Locate the cell with the specified text and output its [X, Y] center coordinate. 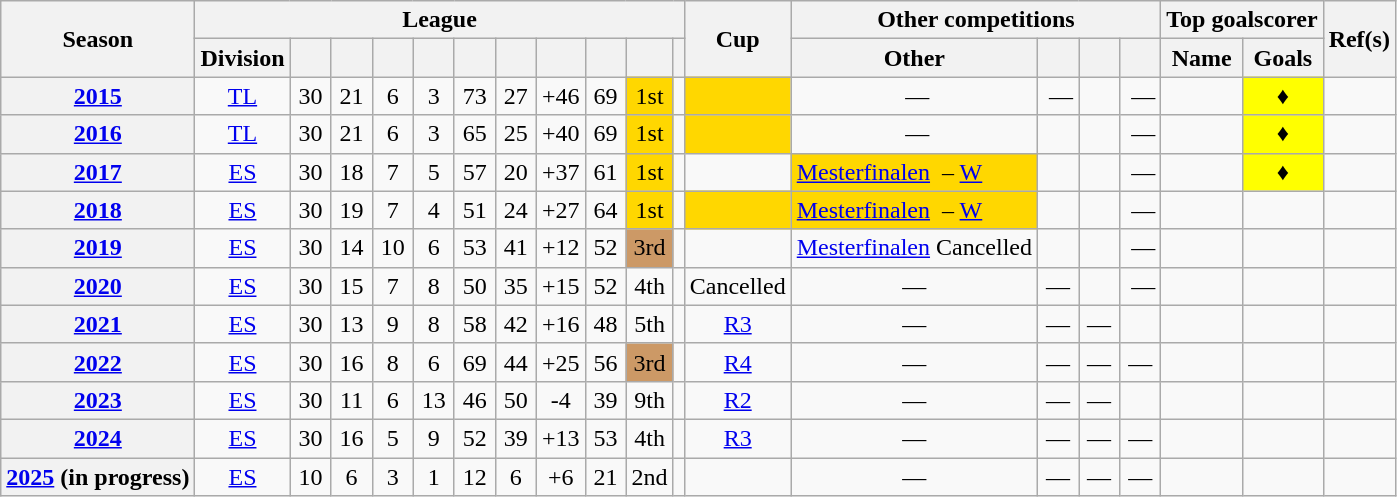
Season [98, 39]
73 [474, 96]
Cancelled [738, 286]
+15 [560, 286]
27 [516, 96]
24 [516, 210]
19 [352, 210]
Goals [1283, 58]
2025 (in progress) [98, 477]
9th [650, 400]
46 [474, 400]
Top goalscorer [1242, 20]
2019 [98, 248]
15 [352, 286]
2024 [98, 438]
+12 [560, 248]
2016 [98, 134]
2023 [98, 400]
R4 [738, 362]
2020 [98, 286]
44 [516, 362]
4 [434, 210]
20 [516, 172]
58 [474, 324]
-4 [560, 400]
61 [606, 172]
2015 [98, 96]
+16 [560, 324]
Name [1202, 58]
+37 [560, 172]
2022 [98, 362]
51 [474, 210]
64 [606, 210]
57 [474, 172]
2021 [98, 324]
+25 [560, 362]
18 [352, 172]
14 [352, 248]
Division [242, 58]
65 [474, 134]
2017 [98, 172]
56 [606, 362]
League [440, 20]
+40 [560, 134]
25 [516, 134]
2nd [650, 477]
48 [606, 324]
11 [352, 400]
Mesterfinalen Cancelled [914, 248]
Other [914, 58]
42 [516, 324]
+6 [560, 477]
+27 [560, 210]
Other competitions [976, 20]
+46 [560, 96]
Cup [738, 39]
41 [516, 248]
R2 [738, 400]
+13 [560, 438]
Ref(s) [1359, 39]
5th [650, 324]
35 [516, 286]
2018 [98, 210]
1 [434, 477]
12 [474, 477]
